Determine the [X, Y] coordinate at the center of the cell enclosing the given text.  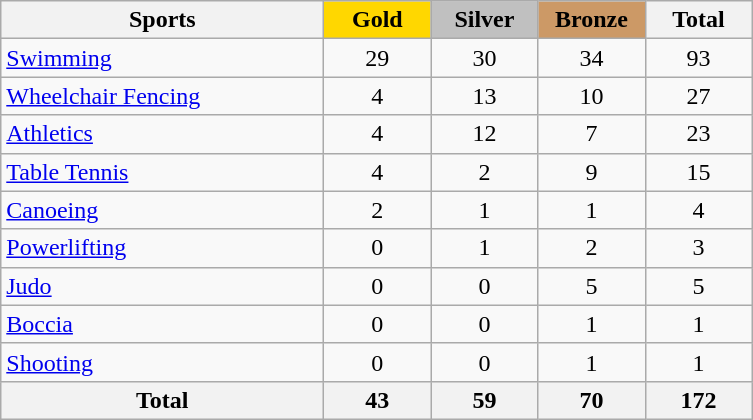
Silver [484, 20]
34 [592, 58]
Sports [162, 20]
172 [698, 400]
13 [484, 96]
7 [592, 134]
29 [378, 58]
Bronze [592, 20]
Gold [378, 20]
27 [698, 96]
93 [698, 58]
Boccia [162, 324]
70 [592, 400]
9 [592, 172]
Swimming [162, 58]
3 [698, 248]
Table Tennis [162, 172]
Wheelchair Fencing [162, 96]
Canoeing [162, 210]
30 [484, 58]
23 [698, 134]
10 [592, 96]
Powerlifting [162, 248]
Athletics [162, 134]
Judo [162, 286]
12 [484, 134]
15 [698, 172]
59 [484, 400]
Shooting [162, 362]
43 [378, 400]
